Search for the cell housing the specified text and yield its (x, y) center coordinate. 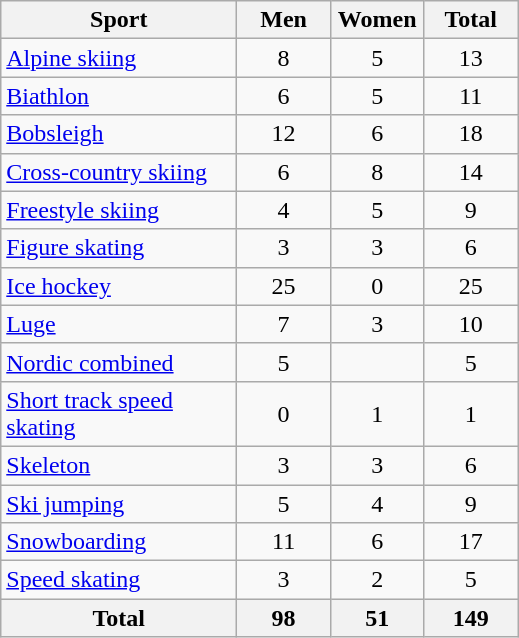
12 (284, 134)
98 (284, 618)
Ice hockey (119, 286)
10 (471, 324)
Figure skating (119, 248)
51 (377, 618)
Bobsleigh (119, 134)
Women (377, 20)
Luge (119, 324)
Snowboarding (119, 542)
Short track speed skating (119, 414)
Ski jumping (119, 503)
13 (471, 58)
Biathlon (119, 96)
Alpine skiing (119, 58)
Freestyle skiing (119, 210)
14 (471, 172)
Men (284, 20)
Skeleton (119, 465)
Nordic combined (119, 362)
18 (471, 134)
7 (284, 324)
Speed skating (119, 580)
Sport (119, 20)
2 (377, 580)
Cross-country skiing (119, 172)
17 (471, 542)
149 (471, 618)
